Scan for the cell matching the given text and deliver its [X, Y] coordinate at center. 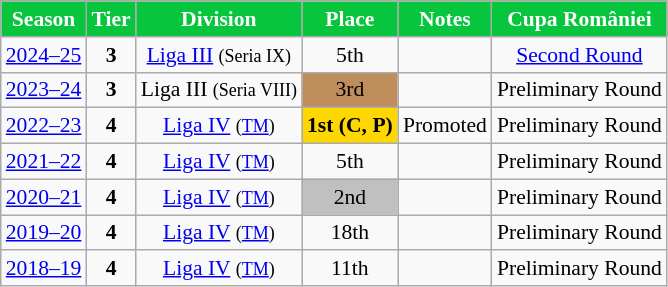
2021–22 [44, 162]
Division [219, 19]
11th [350, 269]
Tier [110, 19]
Season [44, 19]
Promoted [445, 126]
2nd [350, 197]
Place [350, 19]
2018–19 [44, 269]
2022–23 [44, 126]
Notes [445, 19]
2024–25 [44, 55]
Second Round [580, 55]
2020–21 [44, 197]
1st (C, P) [350, 126]
Liga III (Seria IX) [219, 55]
2019–20 [44, 233]
3rd [350, 90]
Cupa României [580, 19]
18th [350, 233]
2023–24 [44, 90]
Liga III (Seria VIII) [219, 90]
